Extract the (X, Y) coordinate from the center of the cell holding the provided text.  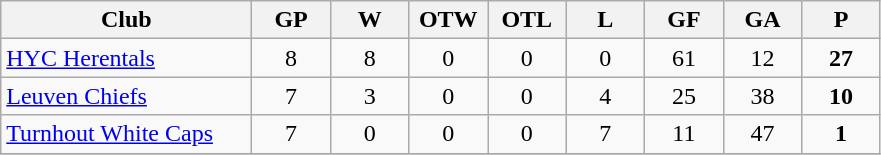
38 (762, 96)
Turnhout White Caps (126, 134)
27 (842, 58)
GA (762, 20)
47 (762, 134)
P (842, 20)
25 (684, 96)
HYC Herentals (126, 58)
4 (606, 96)
3 (370, 96)
OTL (528, 20)
61 (684, 58)
Leuven Chiefs (126, 96)
GP (292, 20)
12 (762, 58)
GF (684, 20)
10 (842, 96)
1 (842, 134)
OTW (448, 20)
11 (684, 134)
L (606, 20)
Club (126, 20)
W (370, 20)
